Search for the cell housing the specified text and yield its [x, y] center coordinate. 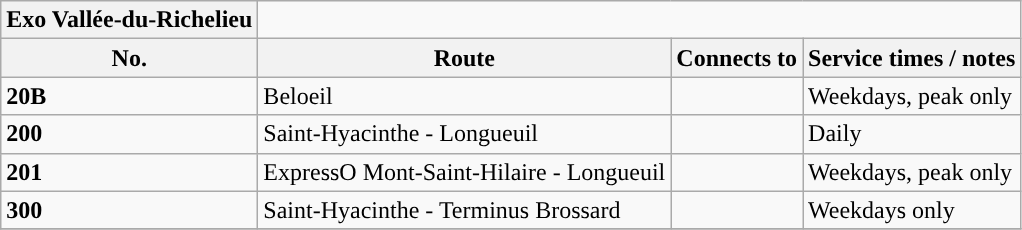
Route [464, 58]
Service times / notes [912, 58]
Beloeil [464, 96]
300 [130, 210]
Exo Vallée-du-Richelieu [130, 20]
Connects to [737, 58]
No. [130, 58]
200 [130, 134]
Weekdays only [912, 210]
Saint-Hyacinthe - Terminus Brossard [464, 210]
20B [130, 96]
201 [130, 172]
Saint-Hyacinthe - Longueuil [464, 134]
Daily [912, 134]
ExpressO Mont-Saint-Hilaire - Longueuil [464, 172]
